Detect which cell encompasses the target text, then output its (x, y) center coordinate. 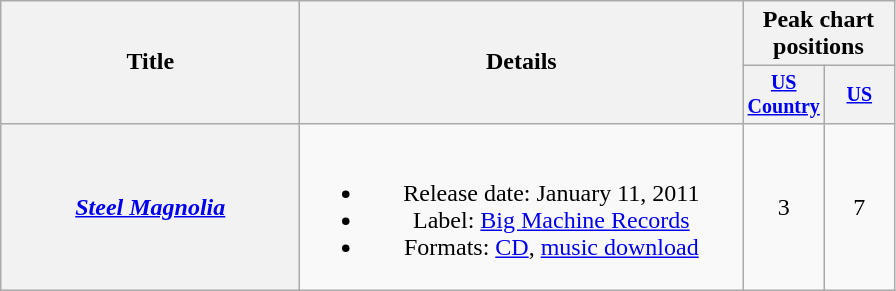
US Country (784, 94)
US (860, 94)
3 (784, 206)
Peak chartpositions (818, 34)
Steel Magnolia (150, 206)
Details (522, 62)
Title (150, 62)
7 (860, 206)
Release date: January 11, 2011Label: Big Machine RecordsFormats: CD, music download (522, 206)
